For the text-containing cell, return its midpoint in (x, y) coordinate format. 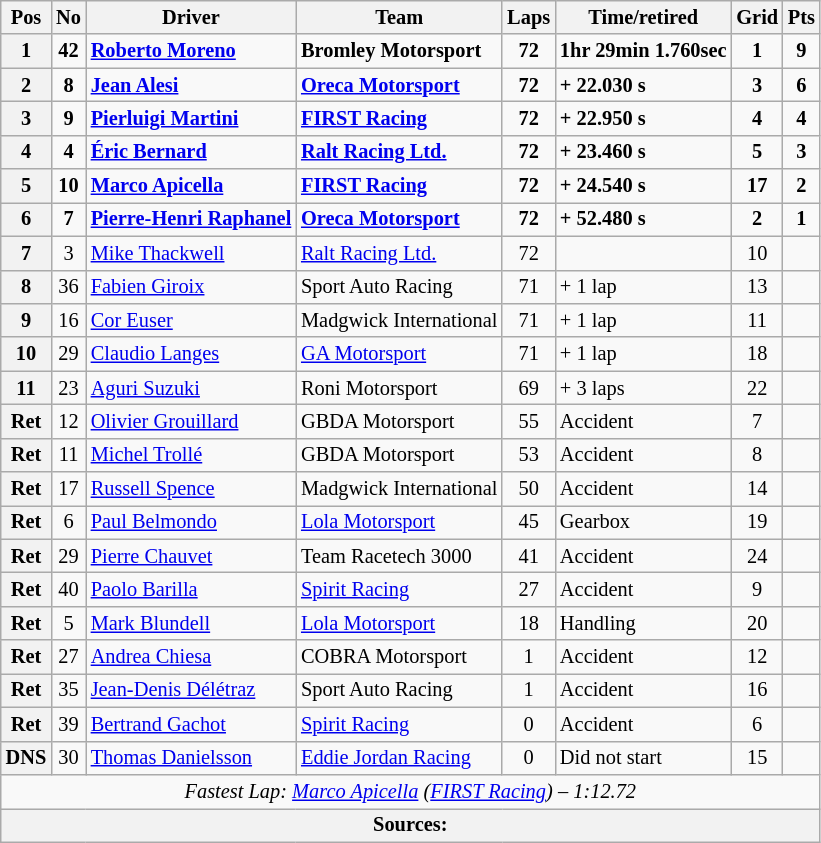
Roberto Moreno (191, 51)
Pierre-Henri Raphanel (191, 219)
Jean Alesi (191, 85)
55 (528, 421)
22 (757, 388)
+ 23.460 s (643, 152)
Olivier Grouillard (191, 421)
Mike Thackwell (191, 253)
Thomas Danielsson (191, 758)
+ 3 laps (643, 388)
50 (528, 489)
Team Racetech 3000 (399, 556)
24 (757, 556)
Pierluigi Martini (191, 118)
Michel Trollé (191, 455)
COBRA Motorsport (399, 657)
Handling (643, 623)
30 (68, 758)
39 (68, 724)
+ 52.480 s (643, 219)
GA Motorsport (399, 354)
Grid (757, 17)
Andrea Chiesa (191, 657)
53 (528, 455)
Laps (528, 17)
Driver (191, 17)
Pierre Chauvet (191, 556)
35 (68, 690)
42 (68, 51)
Cor Euser (191, 320)
Paolo Barilla (191, 589)
40 (68, 589)
+ 22.030 s (643, 85)
Jean-Denis Délétraz (191, 690)
Roni Motorsport (399, 388)
+ 22.950 s (643, 118)
14 (757, 489)
Gearbox (643, 522)
No (68, 17)
19 (757, 522)
Éric Bernard (191, 152)
Fabien Giroix (191, 287)
15 (757, 758)
Did not start (643, 758)
Mark Blundell (191, 623)
Fastest Lap: Marco Apicella (FIRST Racing) – 1:12.72 (410, 791)
69 (528, 388)
36 (68, 287)
Claudio Langes (191, 354)
DNS (26, 758)
1hr 29min 1.760sec (643, 51)
Team (399, 17)
Russell Spence (191, 489)
Time/retired (643, 17)
Bertrand Gachot (191, 724)
Aguri Suzuki (191, 388)
41 (528, 556)
Bromley Motorsport (399, 51)
20 (757, 623)
Marco Apicella (191, 186)
Eddie Jordan Racing (399, 758)
45 (528, 522)
Pos (26, 17)
+ 24.540 s (643, 186)
Paul Belmondo (191, 522)
13 (757, 287)
Sources: (410, 825)
23 (68, 388)
Pts (802, 17)
